Return the (x, y) coordinate for the center point of the cell that contains the specified text.  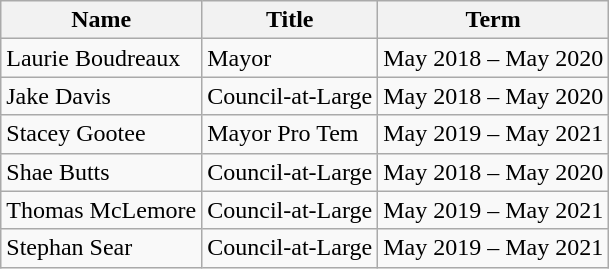
Mayor (290, 58)
Jake Davis (102, 96)
Shae Butts (102, 172)
Title (290, 20)
Thomas McLemore (102, 210)
Term (494, 20)
Stephan Sear (102, 248)
Laurie Boudreaux (102, 58)
Mayor Pro Tem (290, 134)
Stacey Gootee (102, 134)
Name (102, 20)
